For the text-containing cell, return its midpoint in [x, y] coordinate format. 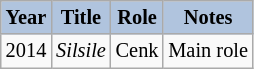
Main role [208, 51]
Silsile [81, 51]
Role [138, 17]
Notes [208, 17]
Year [26, 17]
Cenk [138, 51]
Title [81, 17]
2014 [26, 51]
